Pinpoint the cell where the given text exists, returning its (X, Y) midpoint coordinate. 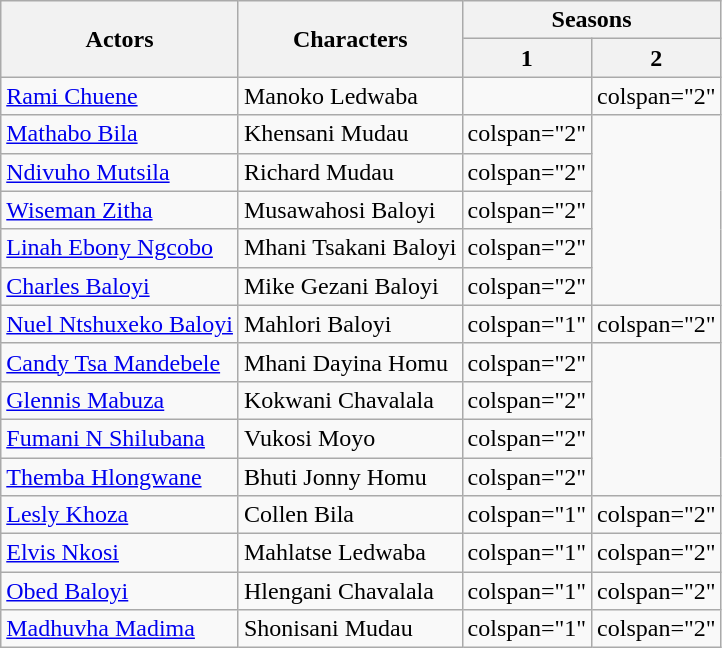
Mike Gezani Baloyi (350, 286)
Wiseman Zitha (120, 210)
Mahlori Baloyi (350, 324)
Obed Baloyi (120, 591)
Lesly Khoza (120, 515)
Shonisani Mudau (350, 629)
Linah Ebony Ngcobo (120, 248)
Glennis Mabuza (120, 400)
Rami Chuene (120, 96)
Mathabo Bila (120, 134)
Candy Tsa Mandebele (120, 362)
Nuel Ntshuxeko Baloyi (120, 324)
Elvis Nkosi (120, 553)
Manoko Ledwaba (350, 96)
Musawahosi Baloyi (350, 210)
Charles Baloyi (120, 286)
Mahlatse Ledwaba (350, 553)
Vukosi Moyo (350, 438)
Themba Hlongwane (120, 477)
Collen Bila (350, 515)
Characters (350, 39)
2 (657, 58)
Ndivuho Mutsila (120, 172)
Khensani Mudau (350, 134)
Madhuvha Madima (120, 629)
Kokwani Chavalala (350, 400)
Mhani Tsakani Baloyi (350, 248)
Richard Mudau (350, 172)
Mhani Dayina Homu (350, 362)
Actors (120, 39)
Seasons (592, 20)
Bhuti Jonny Homu (350, 477)
Hlengani Chavalala (350, 591)
Fumani N Shilubana (120, 438)
1 (527, 58)
